Detect which cell encompasses the target text, then output its (X, Y) center coordinate. 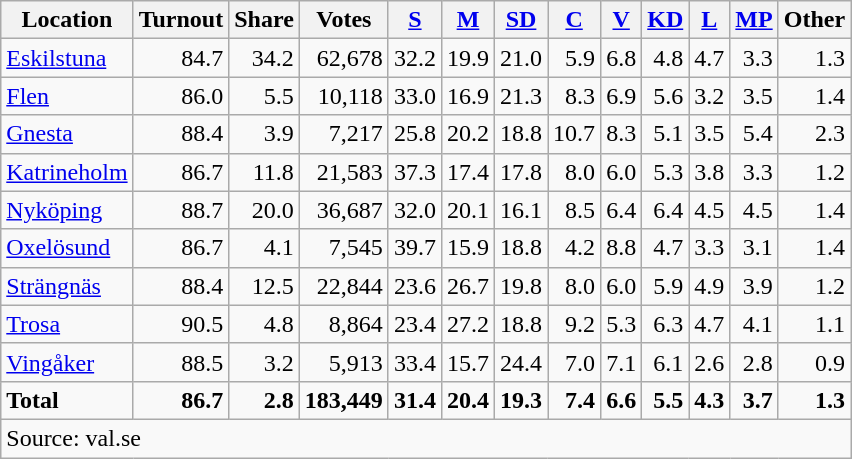
7.4 (574, 400)
Oxelösund (67, 248)
8,864 (344, 324)
5,913 (344, 362)
4.9 (710, 286)
23.6 (414, 286)
8.5 (574, 210)
S (414, 20)
6.9 (622, 96)
21.3 (522, 96)
32.0 (414, 210)
23.4 (414, 324)
Flen (67, 96)
Eskilstuna (67, 58)
7.1 (622, 362)
2.3 (814, 134)
2.6 (710, 362)
19.9 (468, 58)
21,583 (344, 172)
C (574, 20)
Share (264, 20)
25.8 (414, 134)
Total (67, 400)
19.8 (522, 286)
Trosa (67, 324)
Strängnäs (67, 286)
6.6 (622, 400)
17.4 (468, 172)
183,449 (344, 400)
6.8 (622, 58)
SD (522, 20)
37.3 (414, 172)
3.7 (754, 400)
5.4 (754, 134)
33.0 (414, 96)
20.1 (468, 210)
7.0 (574, 362)
Location (67, 20)
7,545 (344, 248)
5.1 (666, 134)
Nyköping (67, 210)
84.7 (181, 58)
L (710, 20)
39.7 (414, 248)
62,678 (344, 58)
20.0 (264, 210)
1.1 (814, 324)
31.4 (414, 400)
Katrineholm (67, 172)
15.7 (468, 362)
Other (814, 20)
3.8 (710, 172)
3.1 (754, 248)
4.2 (574, 248)
7,217 (344, 134)
9.2 (574, 324)
4.3 (710, 400)
5.6 (666, 96)
M (468, 20)
27.2 (468, 324)
16.1 (522, 210)
8.8 (622, 248)
22,844 (344, 286)
21.0 (522, 58)
36,687 (344, 210)
KD (666, 20)
88.5 (181, 362)
6.3 (666, 324)
20.4 (468, 400)
MP (754, 20)
Vingåker (67, 362)
6.1 (666, 362)
17.8 (522, 172)
10,118 (344, 96)
Source: val.se (426, 438)
34.2 (264, 58)
32.2 (414, 58)
11.8 (264, 172)
10.7 (574, 134)
90.5 (181, 324)
26.7 (468, 286)
86.0 (181, 96)
V (622, 20)
Gnesta (67, 134)
Votes (344, 20)
19.3 (522, 400)
24.4 (522, 362)
88.7 (181, 210)
16.9 (468, 96)
33.4 (414, 362)
0.9 (814, 362)
15.9 (468, 248)
Turnout (181, 20)
12.5 (264, 286)
20.2 (468, 134)
